Identify which cell holds the provided text, then report its (X, Y) central coordinate. 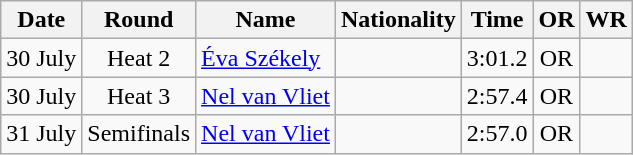
Heat 3 (139, 96)
Time (497, 20)
Heat 2 (139, 58)
Nationality (398, 20)
WR (606, 20)
Round (139, 20)
2:57.4 (497, 96)
Name (266, 20)
3:01.2 (497, 58)
Date (42, 20)
Éva Székely (266, 58)
Semifinals (139, 134)
31 July (42, 134)
2:57.0 (497, 134)
